Detect which cell encompasses the target text, then output its (x, y) center coordinate. 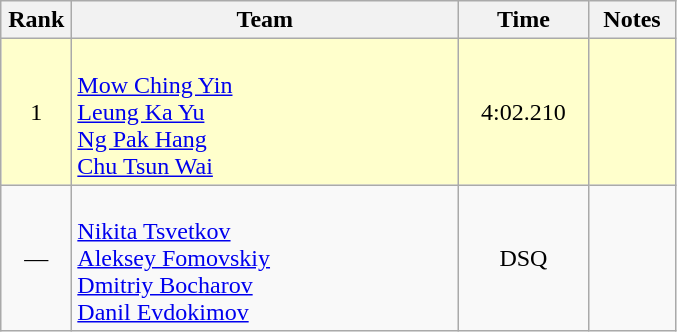
1 (36, 112)
— (36, 258)
Team (265, 20)
Time (524, 20)
Notes (632, 20)
Nikita TsvetkovAleksey FomovskiyDmitriy BocharovDanil Evdokimov (265, 258)
Rank (36, 20)
4:02.210 (524, 112)
Mow Ching YinLeung Ka YuNg Pak HangChu Tsun Wai (265, 112)
DSQ (524, 258)
